Pinpoint the cell where the given text exists, returning its (X, Y) midpoint coordinate. 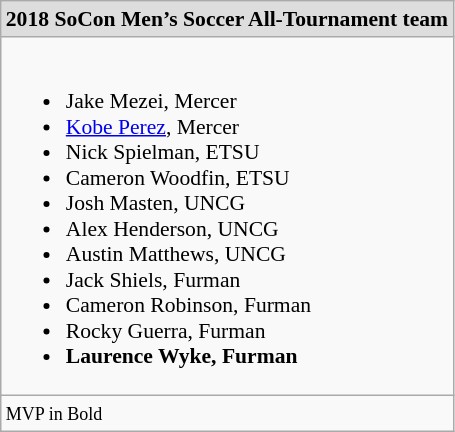
2018 SoCon Men’s Soccer All-Tournament team (227, 19)
MVP in Bold (227, 414)
